Capture the cell that displays the provided text and extract its [X, Y] central coordinate. 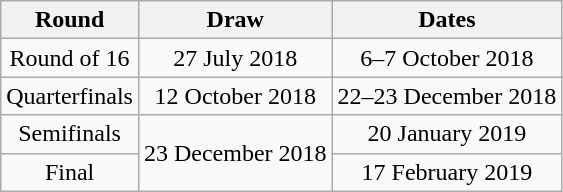
6–7 October 2018 [447, 58]
23 December 2018 [235, 153]
17 February 2019 [447, 172]
Quarterfinals [70, 96]
Dates [447, 20]
20 January 2019 [447, 134]
Semifinals [70, 134]
Final [70, 172]
Draw [235, 20]
12 October 2018 [235, 96]
Round of 16 [70, 58]
Round [70, 20]
22–23 December 2018 [447, 96]
27 July 2018 [235, 58]
